Locate the cell with the specified text and output its (x, y) center coordinate. 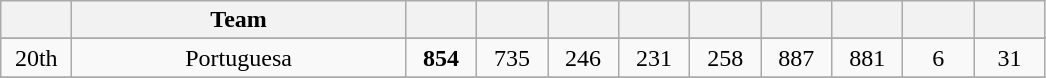
735 (512, 58)
6 (938, 58)
20th (36, 58)
31 (1010, 58)
231 (654, 58)
258 (726, 58)
854 (440, 58)
Team (239, 20)
881 (868, 58)
246 (584, 58)
Portuguesa (239, 58)
887 (796, 58)
